Return [x, y] of the center of cell containing provided text 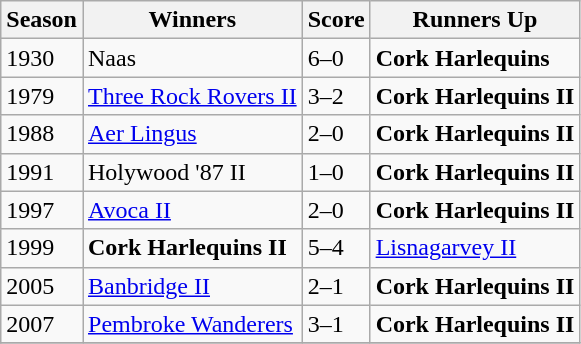
Avoca II [192, 210]
Season [42, 20]
1–0 [336, 172]
Holywood '87 II [192, 172]
Runners Up [475, 20]
1930 [42, 58]
1997 [42, 210]
Pembroke Wanderers [192, 324]
3–2 [336, 96]
3–1 [336, 324]
1999 [42, 248]
Cork Harlequins [475, 58]
2005 [42, 286]
6–0 [336, 58]
Lisnagarvey II [475, 248]
5–4 [336, 248]
2–1 [336, 286]
Banbridge II [192, 286]
1988 [42, 134]
Three Rock Rovers II [192, 96]
1991 [42, 172]
2007 [42, 324]
Score [336, 20]
1979 [42, 96]
Winners [192, 20]
Aer Lingus [192, 134]
Naas [192, 58]
